Return the (x, y) coordinate for the center point of the cell that contains the specified text.  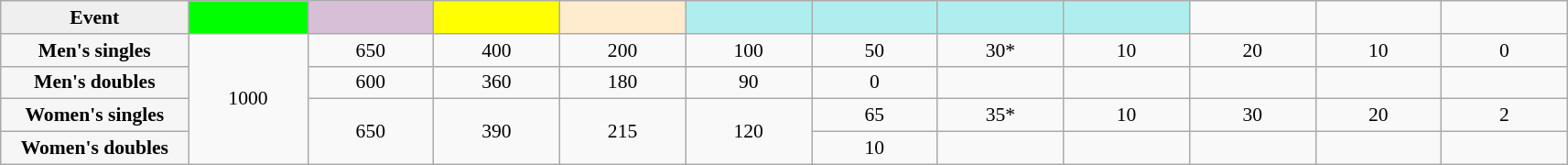
180 (622, 82)
215 (622, 132)
Women's singles (95, 115)
30 (1252, 115)
200 (622, 50)
50 (874, 50)
120 (749, 132)
600 (371, 82)
Men's singles (95, 50)
30* (1000, 50)
1000 (248, 99)
2 (1505, 115)
Women's doubles (95, 148)
Men's doubles (95, 82)
35* (1000, 115)
65 (874, 115)
390 (497, 132)
360 (497, 82)
90 (749, 82)
100 (749, 50)
400 (497, 50)
Event (95, 17)
